Extract the (x, y) coordinate from the center of the cell holding the provided text.  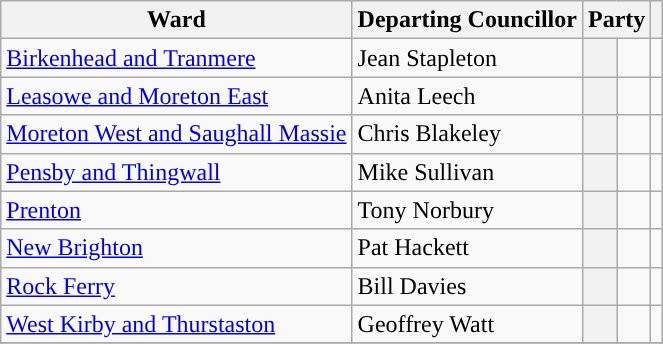
Mike Sullivan (467, 172)
Tony Norbury (467, 210)
New Brighton (176, 248)
Chris Blakeley (467, 134)
Moreton West and Saughall Massie (176, 134)
Party (616, 20)
Ward (176, 20)
Anita Leech (467, 96)
Geoffrey Watt (467, 324)
Pensby and Thingwall (176, 172)
Bill Davies (467, 286)
Birkenhead and Tranmere (176, 58)
Rock Ferry (176, 286)
Prenton (176, 210)
Leasowe and Moreton East (176, 96)
Jean Stapleton (467, 58)
Pat Hackett (467, 248)
West Kirby and Thurstaston (176, 324)
Departing Councillor (467, 20)
